Search for the cell housing the specified text and yield its [X, Y] center coordinate. 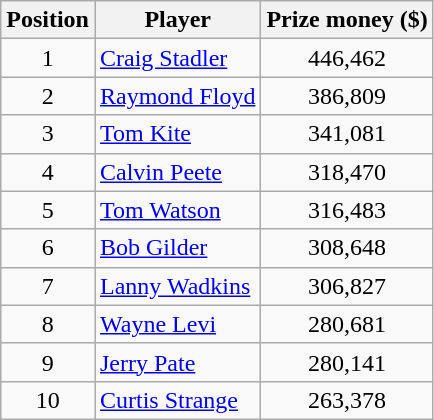
1 [48, 58]
Tom Kite [177, 134]
Jerry Pate [177, 362]
6 [48, 248]
316,483 [347, 210]
386,809 [347, 96]
263,378 [347, 400]
3 [48, 134]
8 [48, 324]
Tom Watson [177, 210]
Bob Gilder [177, 248]
Lanny Wadkins [177, 286]
446,462 [347, 58]
318,470 [347, 172]
Craig Stadler [177, 58]
9 [48, 362]
Wayne Levi [177, 324]
5 [48, 210]
341,081 [347, 134]
306,827 [347, 286]
10 [48, 400]
2 [48, 96]
280,681 [347, 324]
Calvin Peete [177, 172]
308,648 [347, 248]
7 [48, 286]
Player [177, 20]
280,141 [347, 362]
Raymond Floyd [177, 96]
Curtis Strange [177, 400]
Prize money ($) [347, 20]
Position [48, 20]
4 [48, 172]
